Identify which cell holds the provided text, then report its (x, y) central coordinate. 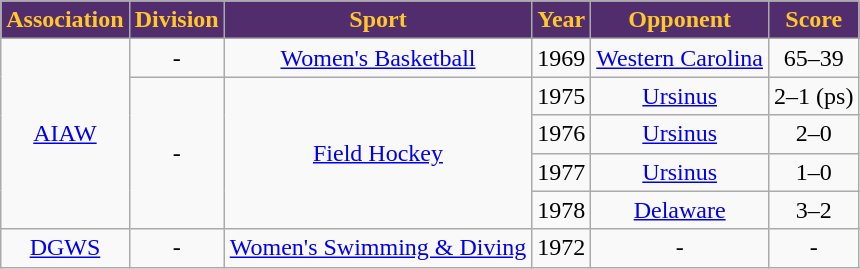
2–1 (ps) (814, 96)
Women's Basketball (378, 58)
3–2 (814, 210)
1–0 (814, 172)
1977 (562, 172)
Opponent (680, 20)
1972 (562, 248)
1975 (562, 96)
2–0 (814, 134)
Field Hockey (378, 153)
Sport (378, 20)
Women's Swimming & Diving (378, 248)
1976 (562, 134)
Division (176, 20)
65–39 (814, 58)
DGWS (65, 248)
1969 (562, 58)
Association (65, 20)
Year (562, 20)
AIAW (65, 134)
Score (814, 20)
Western Carolina (680, 58)
1978 (562, 210)
Delaware (680, 210)
